Identify which cell holds the provided text, then report its [x, y] central coordinate. 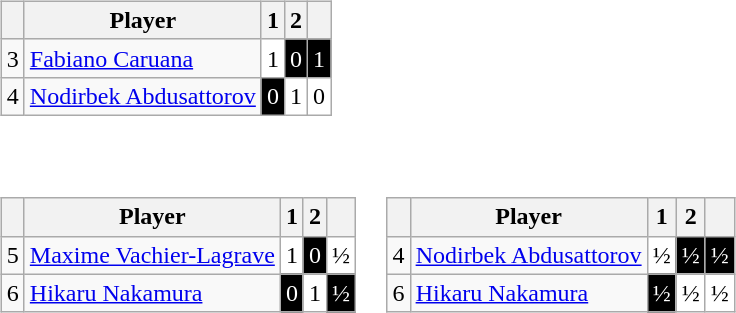
5 [12, 255]
Maxime Vachier-Lagrave [152, 255]
3 [12, 58]
Fabiano Caruana [142, 58]
